Return (x, y) of the center of cell containing provided text 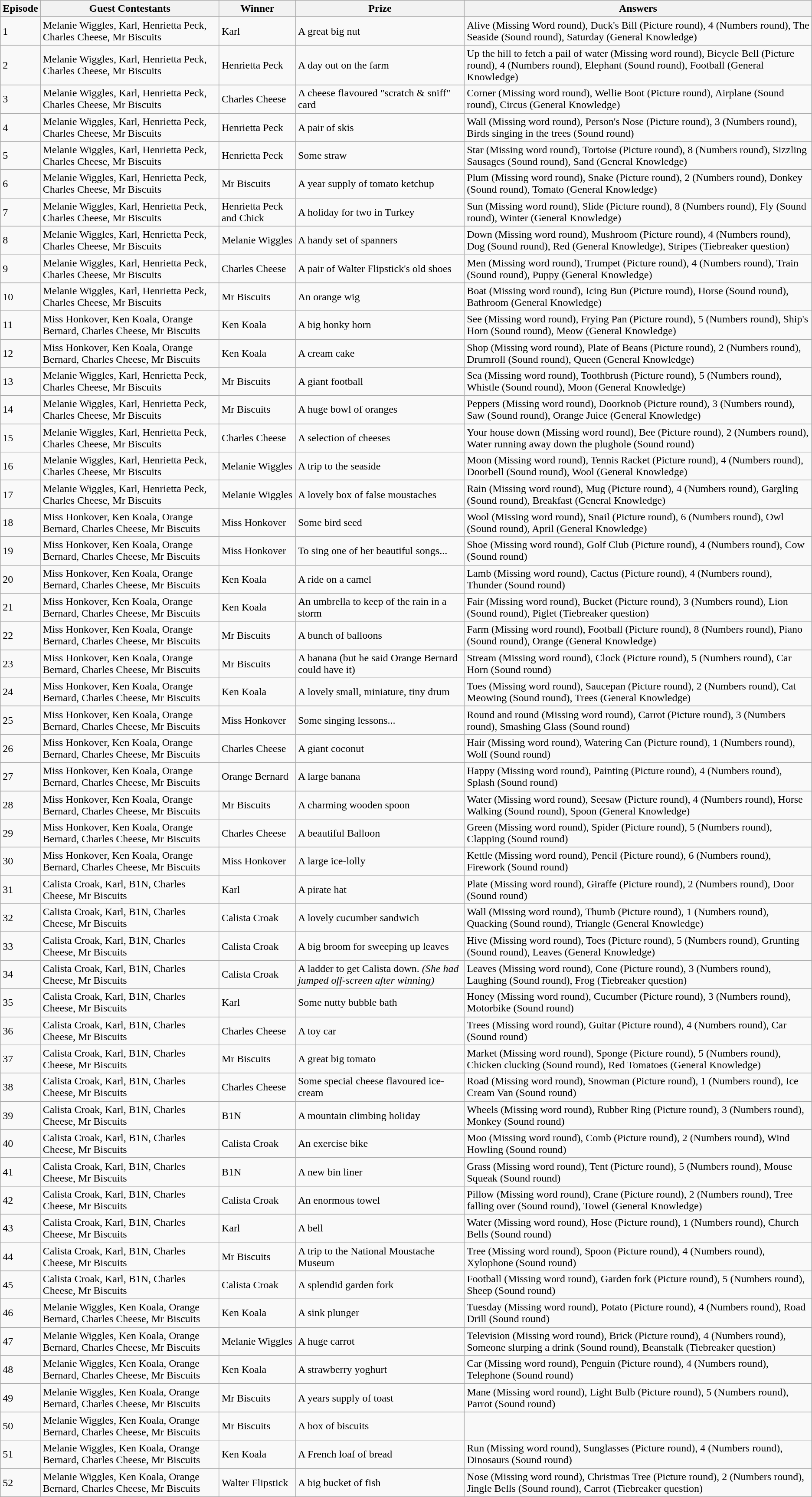
25 (20, 720)
5 (20, 155)
6 (20, 184)
1 (20, 31)
7 (20, 212)
A pirate hat (380, 890)
16 (20, 466)
51 (20, 1454)
Market (Missing word round), Sponge (Picture round), 5 (Numbers round), Chicken clucking (Sound round), Red Tomatoes (General Knowledge) (638, 1059)
46 (20, 1313)
Answers (638, 9)
A trip to the National Moustache Museum (380, 1257)
Winner (257, 9)
50 (20, 1426)
30 (20, 862)
12 (20, 353)
To sing one of her beautiful songs... (380, 551)
Some bird seed (380, 522)
Honey (Missing word round), Cucumber (Picture round), 3 (Numbers round), Motorbike (Sound round) (638, 1002)
A box of biscuits (380, 1426)
A handy set of spanners (380, 240)
23 (20, 664)
A holiday for two in Turkey (380, 212)
Orange Bernard (257, 777)
A giant coconut (380, 748)
31 (20, 890)
11 (20, 325)
Water (Missing word round), Seesaw (Picture round), 4 (Numbers round), Horse Walking (Sound round), Spoon (General Knowledge) (638, 804)
Hive (Missing word round), Toes (Picture round), 5 (Numbers round), Grunting (Sound round), Leaves (General Knowledge) (638, 946)
Some special cheese flavoured ice-cream (380, 1087)
Tree (Missing word round), Spoon (Picture round), 4 (Numbers round), Xylophone (Sound round) (638, 1257)
A cream cake (380, 353)
Down (Missing word round), Mushroom (Picture round), 4 (Numbers round), Dog (Sound round), Red (General Knowledge), Stripes (Tiebreaker question) (638, 240)
Grass (Missing word round), Tent (Picture round), 5 (Numbers round), Mouse Squeak (Sound round) (638, 1172)
Walter Flipstick (257, 1482)
42 (20, 1200)
Sun (Missing word round), Slide (Picture round), 8 (Numbers round), Fly (Sound round), Winter (General Knowledge) (638, 212)
A huge bowl of oranges (380, 410)
A day out on the farm (380, 65)
Leaves (Missing word round), Cone (Picture round), 3 (Numbers round), Laughing (Sound round), Frog (Tiebreaker question) (638, 975)
Alive (Missing Word round), Duck's Bill (Picture round), 4 (Numbers round), The Seaside (Sound round), Saturday (General Knowledge) (638, 31)
Water (Missing word round), Hose (Picture round), 1 (Numbers round), Church Bells (Sound round) (638, 1228)
A selection of cheeses (380, 438)
Toes (Missing word round), Saucepan (Picture round), 2 (Numbers round), Cat Meowing (Sound round), Trees (General Knowledge) (638, 692)
13 (20, 382)
22 (20, 635)
Green (Missing word round), Spider (Picture round), 5 (Numbers round), Clapping (Sound round) (638, 833)
43 (20, 1228)
38 (20, 1087)
A banana (but he said Orange Bernard could have it) (380, 664)
Plate (Missing word round), Giraffe (Picture round), 2 (Numbers round), Door (Sound round) (638, 890)
Tuesday (Missing word round), Potato (Picture round), 4 (Numbers round), Road Drill (Sound round) (638, 1313)
Episode (20, 9)
A cheese flavoured "scratch & sniff" card (380, 99)
29 (20, 833)
A bell (380, 1228)
An enormous towel (380, 1200)
Round and round (Missing word round), Carrot (Picture round), 3 (Numbers round), Smashing Glass (Sound round) (638, 720)
40 (20, 1144)
Wall (Missing word round), Person's Nose (Picture round), 3 (Numbers round), Birds singing in the trees (Sound round) (638, 128)
18 (20, 522)
4 (20, 128)
Stream (Missing word round), Clock (Picture round), 5 (Numbers round), Car Horn (Sound round) (638, 664)
Pillow (Missing word round), Crane (Picture round), 2 (Numbers round), Tree falling over (Sound round), Towel (General Knowledge) (638, 1200)
A big bucket of fish (380, 1482)
Wheels (Missing word round), Rubber Ring (Picture round), 3 (Numbers round), Monkey (Sound round) (638, 1115)
39 (20, 1115)
A large banana (380, 777)
28 (20, 804)
A beautiful Balloon (380, 833)
24 (20, 692)
52 (20, 1482)
Some nutty bubble bath (380, 1002)
A giant football (380, 382)
49 (20, 1398)
A ladder to get Calista down. (She had jumped off-screen after winning) (380, 975)
A ride on a camel (380, 579)
A trip to the seaside (380, 466)
A charming wooden spoon (380, 804)
Sea (Missing word round), Toothbrush (Picture round), 5 (Numbers round), Whistle (Sound round), Moon (General Knowledge) (638, 382)
Your house down (Missing word round), Bee (Picture round), 2 (Numbers round), Water running away down the plughole (Sound round) (638, 438)
Shop (Missing word round), Plate of Beans (Picture round), 2 (Numbers round), Drumroll (Sound round), Queen (General Knowledge) (638, 353)
Corner (Missing word round), Wellie Boot (Picture round), Airplane (Sound round), Circus (General Knowledge) (638, 99)
Peppers (Missing word round), Doorknob (Picture round), 3 (Numbers round), Saw (Sound round), Orange Juice (General Knowledge) (638, 410)
An umbrella to keep of the rain in a storm (380, 607)
Some singing lessons... (380, 720)
44 (20, 1257)
A mountain climbing holiday (380, 1115)
Rain (Missing word round), Mug (Picture round), 4 (Numbers round), Gargling (Sound round), Breakfast (General Knowledge) (638, 495)
Mane (Missing word round), Light Bulb (Picture round), 5 (Numbers round), Parrot (Sound round) (638, 1398)
34 (20, 975)
A toy car (380, 1031)
A lovely small, miniature, tiny drum (380, 692)
41 (20, 1172)
A bunch of balloons (380, 635)
36 (20, 1031)
Henrietta Peck and Chick (257, 212)
Happy (Missing word round), Painting (Picture round), 4 (Numbers round), Splash (Sound round) (638, 777)
An orange wig (380, 297)
Kettle (Missing word round), Pencil (Picture round), 6 (Numbers round), Firework (Sound round) (638, 862)
Wall (Missing word round), Thumb (Picture round), 1 (Numbers round), Quacking (Sound round), Triangle (General Knowledge) (638, 918)
48 (20, 1369)
Prize (380, 9)
35 (20, 1002)
27 (20, 777)
45 (20, 1285)
3 (20, 99)
A pair of skis (380, 128)
47 (20, 1342)
Shoe (Missing word round), Golf Club (Picture round), 4 (Numbers round), Cow (Sound round) (638, 551)
21 (20, 607)
37 (20, 1059)
A French loaf of bread (380, 1454)
Trees (Missing word round), Guitar (Picture round), 4 (Numbers round), Car (Sound round) (638, 1031)
17 (20, 495)
A strawberry yoghurt (380, 1369)
A lovely cucumber sandwich (380, 918)
8 (20, 240)
A huge carrot (380, 1342)
Plum (Missing word round), Snake (Picture round), 2 (Numbers round), Donkey (Sound round), Tomato (General Knowledge) (638, 184)
Lamb (Missing word round), Cactus (Picture round), 4 (Numbers round), Thunder (Sound round) (638, 579)
Wool (Missing word round), Snail (Picture round), 6 (Numbers round), Owl (Sound round), April (General Knowledge) (638, 522)
Run (Missing word round), Sunglasses (Picture round), 4 (Numbers round), Dinosaurs (Sound round) (638, 1454)
9 (20, 268)
A sink plunger (380, 1313)
Men (Missing word round), Trumpet (Picture round), 4 (Numbers round), Train (Sound round), Puppy (General Knowledge) (638, 268)
32 (20, 918)
Football (Missing word round), Garden fork (Picture round), 5 (Numbers round), Sheep (Sound round) (638, 1285)
14 (20, 410)
Hair (Missing word round), Watering Can (Picture round), 1 (Numbers round), Wolf (Sound round) (638, 748)
Car (Missing word round), Penguin (Picture round), 4 (Numbers round), Telephone (Sound round) (638, 1369)
Guest Contestants (130, 9)
Farm (Missing word round), Football (Picture round), 8 (Numbers round), Piano (Sound round), Orange (General Knowledge) (638, 635)
Moon (Missing word round), Tennis Racket (Picture round), 4 (Numbers round), Doorbell (Sound round), Wool (General Knowledge) (638, 466)
26 (20, 748)
19 (20, 551)
Nose (Missing word round), Christmas Tree (Picture round), 2 (Numbers round), Jingle Bells (Sound round), Carrot (Tiebreaker question) (638, 1482)
A big broom for sweeping up leaves (380, 946)
A new bin liner (380, 1172)
Star (Missing word round), Tortoise (Picture round), 8 (Numbers round), Sizzling Sausages (Sound round), Sand (General Knowledge) (638, 155)
Fair (Missing word round), Bucket (Picture round), 3 (Numbers round), Lion (Sound round), Piglet (Tiebreaker question) (638, 607)
An exercise bike (380, 1144)
A pair of Walter Flipstick's old shoes (380, 268)
Some straw (380, 155)
Road (Missing word round), Snowman (Picture round), 1 (Numbers round), Ice Cream Van (Sound round) (638, 1087)
2 (20, 65)
A lovely box of false moustaches (380, 495)
A great big tomato (380, 1059)
33 (20, 946)
Television (Missing word round), Brick (Picture round), 4 (Numbers round), Someone slurping a drink (Sound round), Beanstalk (Tiebreaker question) (638, 1342)
Boat (Missing word round), Icing Bun (Picture round), Horse (Sound round), Bathroom (General Knowledge) (638, 297)
Moo (Missing word round), Comb (Picture round), 2 (Numbers round), Wind Howling (Sound round) (638, 1144)
A great big nut (380, 31)
20 (20, 579)
A large ice-lolly (380, 862)
A splendid garden fork (380, 1285)
See (Missing word round), Frying Pan (Picture round), 5 (Numbers round), Ship's Horn (Sound round), Meow (General Knowledge) (638, 325)
A years supply of toast (380, 1398)
10 (20, 297)
A year supply of tomato ketchup (380, 184)
15 (20, 438)
A big honky horn (380, 325)
